Return [x, y] of the center of cell containing provided text 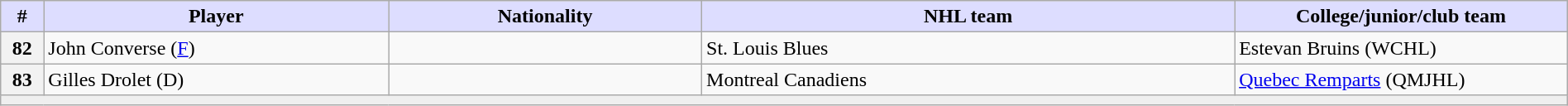
# [22, 17]
83 [22, 79]
82 [22, 48]
Quebec Remparts (QMJHL) [1401, 79]
Nationality [546, 17]
John Converse (F) [217, 48]
St. Louis Blues [968, 48]
NHL team [968, 17]
Montreal Canadiens [968, 79]
Estevan Bruins (WCHL) [1401, 48]
College/junior/club team [1401, 17]
Gilles Drolet (D) [217, 79]
Player [217, 17]
